Return the [X, Y] coordinate for the center point of the cell that contains the specified text.  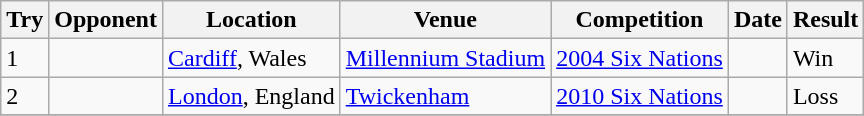
Date [758, 20]
Competition [640, 20]
2 [25, 96]
Millennium Stadium [445, 58]
Result [825, 20]
Twickenham [445, 96]
Opponent [106, 20]
Venue [445, 20]
Loss [825, 96]
Win [825, 58]
London, England [251, 96]
Location [251, 20]
1 [25, 58]
2010 Six Nations [640, 96]
Try [25, 20]
Cardiff, Wales [251, 58]
2004 Six Nations [640, 58]
